Search for the cell housing the specified text and yield its [X, Y] center coordinate. 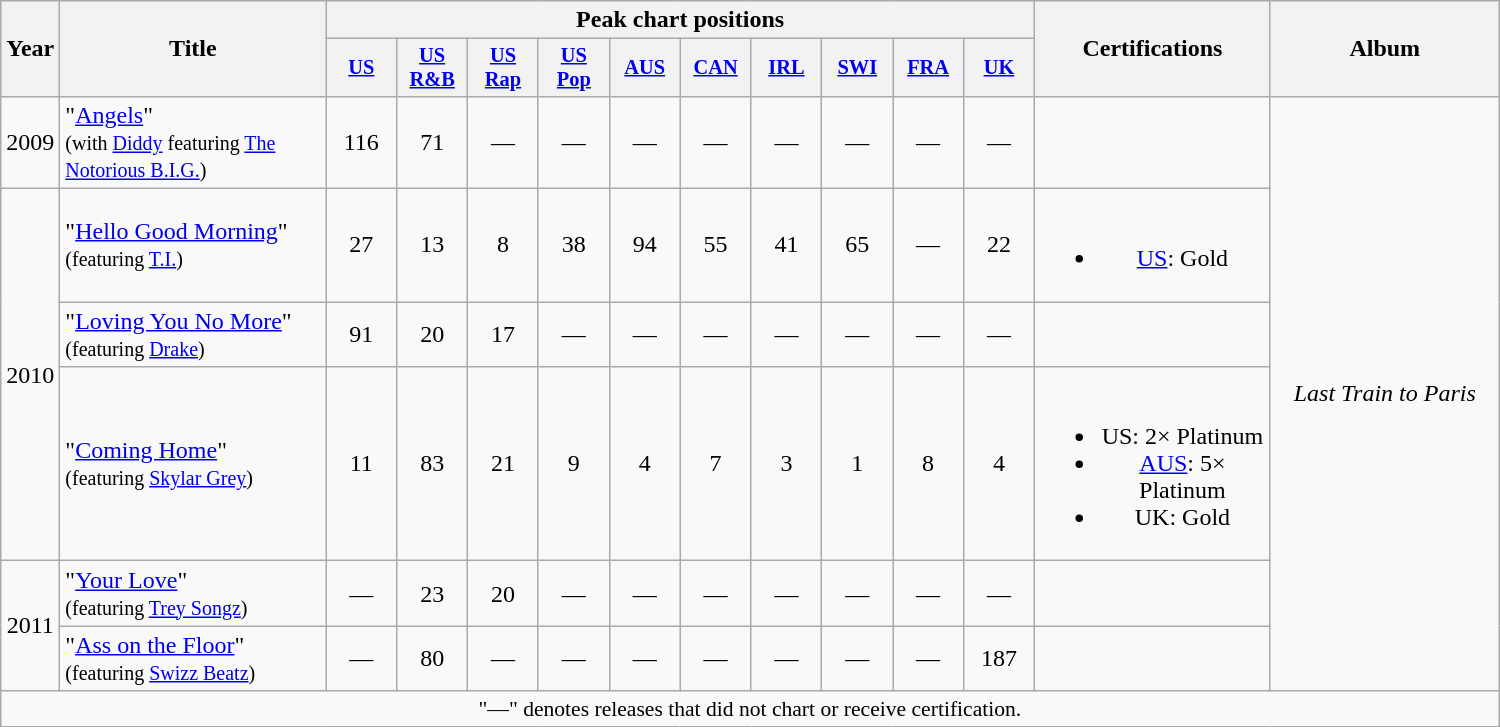
2009 [30, 142]
"Your Love" (featuring Trey Songz) [193, 594]
2011 [30, 626]
"Angels" (with Diddy featuring The Notorious B.I.G.) [193, 142]
21 [504, 464]
"Ass on the Floor" (featuring Swizz Beatz) [193, 658]
3 [786, 464]
7 [716, 464]
187 [1000, 658]
11 [362, 464]
"—" denotes releases that did not chart or receive certification. [750, 709]
17 [504, 334]
USPop [574, 68]
13 [432, 246]
2010 [30, 375]
CAN [716, 68]
AUS [644, 68]
80 [432, 658]
"Loving You No More" (featuring Drake) [193, 334]
71 [432, 142]
65 [858, 246]
Peak chart positions [680, 20]
US [362, 68]
USR&B [432, 68]
SWI [858, 68]
Title [193, 49]
Last Train to Paris [1384, 393]
US: 2× PlatinumAUS: 5× PlatinumUK: Gold [1152, 464]
US: Gold [1152, 246]
UK [1000, 68]
91 [362, 334]
41 [786, 246]
FRA [928, 68]
1 [858, 464]
22 [1000, 246]
Album [1384, 49]
"Hello Good Morning" (featuring T.I.) [193, 246]
Year [30, 49]
"Coming Home" (featuring Skylar Grey) [193, 464]
23 [432, 594]
27 [362, 246]
IRL [786, 68]
116 [362, 142]
38 [574, 246]
83 [432, 464]
55 [716, 246]
USRap [504, 68]
Certifications [1152, 49]
94 [644, 246]
9 [574, 464]
